Detect which cell encompasses the target text, then output its [X, Y] center coordinate. 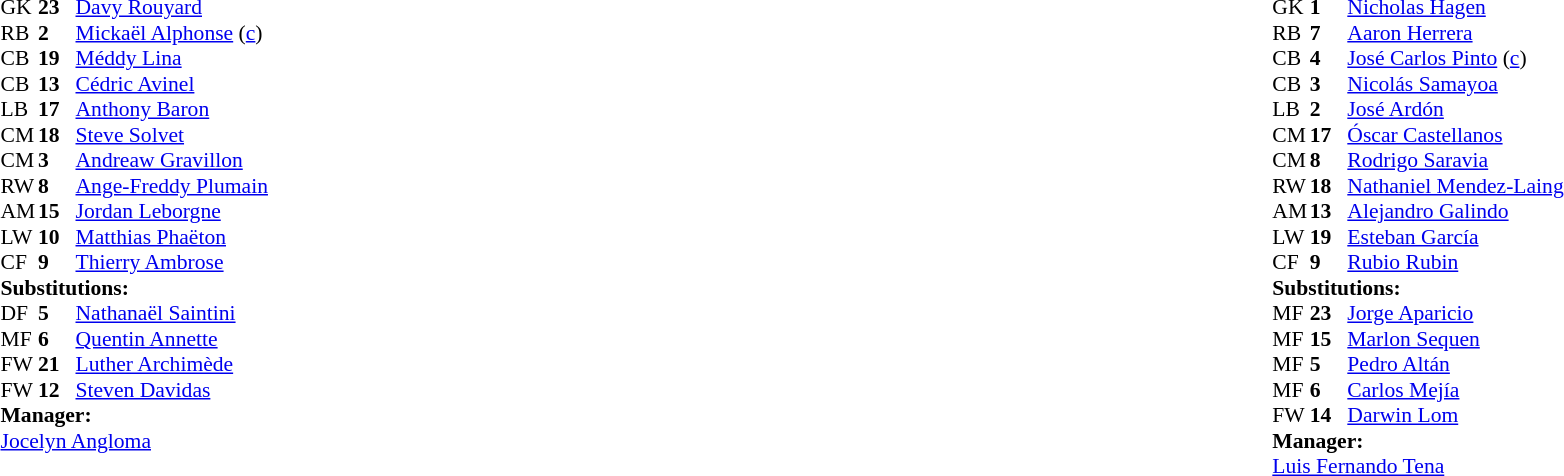
Steven Davidas [172, 390]
Esteban García [1455, 237]
Andreaw Gravillon [172, 161]
Matthias Phaëton [172, 237]
Méddy Lina [172, 59]
7 [1329, 33]
10 [57, 237]
Carlos Mejía [1455, 390]
Jorge Aparicio [1455, 313]
Quentin Annette [172, 339]
José Ardón [1455, 109]
Nicolás Samayoa [1455, 84]
José Carlos Pinto (c) [1455, 59]
Cédric Avinel [172, 84]
4 [1329, 59]
Darwin Lom [1455, 415]
14 [1329, 415]
Alejandro Galindo [1455, 211]
Aaron Herrera [1455, 33]
23 [1329, 313]
DF [19, 313]
Pedro Altán [1455, 365]
Rodrigo Saravia [1455, 161]
21 [57, 365]
Anthony Baron [172, 109]
Nathanaël Saintini [172, 313]
12 [57, 390]
Thierry Ambrose [172, 263]
Marlon Sequen [1455, 339]
Steve Solvet [172, 135]
Óscar Castellanos [1455, 135]
Nathaniel Mendez-Laing [1455, 186]
Jocelyn Angloma [134, 441]
Rubio Rubin [1455, 263]
Jordan Leborgne [172, 211]
Luther Archimède [172, 365]
Ange-Freddy Plumain [172, 186]
Mickaël Alphonse (c) [172, 33]
